Search for the cell housing the specified text and yield its (x, y) center coordinate. 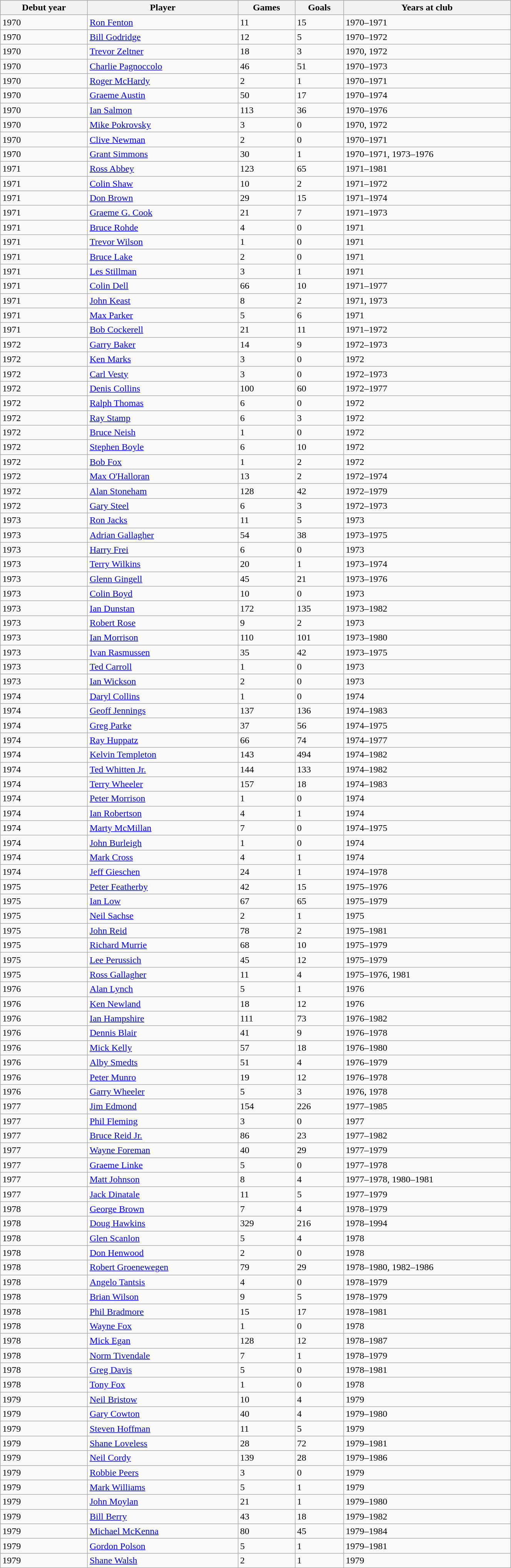
Ted Whitten Jr. (162, 769)
86 (266, 1136)
Colin Shaw (162, 184)
Player (162, 8)
1979–1986 (427, 1458)
John Burleigh (162, 843)
38 (319, 535)
Colin Dell (162, 286)
Graeme Austin (162, 95)
57 (266, 1048)
Peter Featherby (162, 886)
1979–1984 (427, 1531)
Years at club (427, 8)
101 (319, 637)
73 (319, 1018)
Neil Bristow (162, 1399)
41 (266, 1033)
Ian Robertson (162, 813)
1970–1973 (427, 66)
Mick Egan (162, 1341)
Bill Berry (162, 1516)
1971–1977 (427, 286)
Glenn Gingell (162, 579)
1977–1978, 1980–1981 (427, 1180)
Norm Tivendale (162, 1355)
Richard Murrie (162, 945)
Colin Boyd (162, 593)
Ron Jacks (162, 520)
Jeff Gieschen (162, 872)
79 (266, 1267)
Mark Williams (162, 1487)
46 (266, 66)
78 (266, 931)
Charlie Pagnoccolo (162, 66)
1976, 1978 (427, 1092)
Phil Fleming (162, 1121)
Trevor Zeltner (162, 52)
Roger McHardy (162, 81)
100 (266, 388)
1973–1982 (427, 608)
157 (266, 784)
Jim Edmond (162, 1106)
Jack Dinatale (162, 1194)
Peter Morrison (162, 799)
Terry Wheeler (162, 784)
1978–1987 (427, 1341)
Ken Marks (162, 359)
136 (319, 711)
1975–1976, 1981 (427, 975)
113 (266, 110)
1973–1980 (427, 637)
494 (319, 755)
1976–1979 (427, 1062)
Max O'Halloran (162, 476)
1977–1985 (427, 1106)
1972–1974 (427, 476)
Daryl Collins (162, 696)
216 (319, 1224)
Stephen Boyle (162, 447)
Ron Fenton (162, 22)
1971–1974 (427, 198)
1973–1974 (427, 564)
Geoff Jennings (162, 711)
Graeme Linke (162, 1165)
Bruce Rohde (162, 227)
226 (319, 1106)
Matt Johnson (162, 1180)
43 (266, 1516)
1970–1972 (427, 37)
36 (319, 110)
144 (266, 769)
Doug Hawkins (162, 1224)
Max Parker (162, 315)
143 (266, 755)
Lee Perussich (162, 960)
Shane Loveless (162, 1443)
50 (266, 95)
Don Brown (162, 198)
Dennis Blair (162, 1033)
Steven Hoffman (162, 1429)
1972–1979 (427, 491)
35 (266, 652)
1970–1971, 1973–1976 (427, 154)
Tony Fox (162, 1385)
67 (266, 901)
110 (266, 637)
Grant Simmons (162, 154)
Harry Frei (162, 550)
19 (266, 1077)
Robert Rose (162, 623)
Trevor Wilson (162, 242)
Angelo Tantsis (162, 1282)
1971, 1973 (427, 301)
Phil Bradmore (162, 1311)
Kelvin Templeton (162, 755)
Greg Parke (162, 725)
1978–1980, 1982–1986 (427, 1267)
Shane Walsh (162, 1560)
1977–1982 (427, 1136)
80 (266, 1531)
20 (266, 564)
139 (266, 1458)
Wayne Fox (162, 1326)
133 (319, 769)
72 (319, 1443)
Terry Wilkins (162, 564)
1978–1994 (427, 1224)
Alby Smedts (162, 1062)
Adrian Gallagher (162, 535)
1971–1981 (427, 169)
Ian Hampshire (162, 1018)
Greg Davis (162, 1370)
123 (266, 169)
Denis Collins (162, 388)
13 (266, 476)
Bruce Neish (162, 433)
Mark Cross (162, 857)
Ian Low (162, 901)
Ian Dunstan (162, 608)
1972–1977 (427, 388)
Robbie Peers (162, 1473)
Mick Kelly (162, 1048)
1974–1978 (427, 872)
Marty McMillan (162, 828)
Carl Vesty (162, 374)
1973–1976 (427, 579)
Don Henwood (162, 1253)
Alan Lynch (162, 989)
56 (319, 725)
Debut year (44, 8)
Gordon Polson (162, 1546)
329 (266, 1224)
135 (319, 608)
24 (266, 872)
Neil Cordy (162, 1458)
1971–1973 (427, 213)
George Brown (162, 1209)
1976–1982 (427, 1018)
30 (266, 154)
60 (319, 388)
23 (319, 1136)
Garry Baker (162, 344)
Alan Stoneham (162, 491)
Michael McKenna (162, 1531)
Bob Fox (162, 462)
Peter Munro (162, 1077)
Bruce Lake (162, 257)
1970–1976 (427, 110)
Ivan Rasmussen (162, 652)
137 (266, 711)
Mike Pokrovsky (162, 125)
1976–1980 (427, 1048)
111 (266, 1018)
172 (266, 608)
John Reid (162, 931)
Ray Huppatz (162, 740)
1975–1976 (427, 886)
John Keast (162, 301)
Bruce Reid Jr. (162, 1136)
1975–1981 (427, 931)
Wayne Foreman (162, 1150)
Ross Gallagher (162, 975)
14 (266, 344)
1974–1977 (427, 740)
John Moylan (162, 1502)
74 (319, 740)
Bill Godridge (162, 37)
Gary Cowton (162, 1414)
Robert Groenewegen (162, 1267)
Glen Scanlon (162, 1238)
37 (266, 725)
154 (266, 1106)
54 (266, 535)
1977–1978 (427, 1165)
1979–1982 (427, 1516)
Gary Steel (162, 506)
Ted Carroll (162, 667)
Garry Wheeler (162, 1092)
Ralph Thomas (162, 403)
Games (266, 8)
Ken Newland (162, 1004)
Bob Cockerell (162, 330)
Les Stillman (162, 271)
Goals (319, 8)
Ray Stamp (162, 418)
Ian Salmon (162, 110)
1970–1974 (427, 95)
Graeme G. Cook (162, 213)
68 (266, 945)
Neil Sachse (162, 916)
Ian Wickson (162, 682)
Brian Wilson (162, 1297)
Clive Newman (162, 139)
Ian Morrison (162, 637)
Ross Abbey (162, 169)
